Provide the (x, y) coordinate of the cell's center where the given text is located.  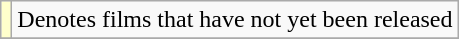
Denotes films that have not yet been released (235, 20)
